Output the (x, y) coordinate of the center of the cell containing the given text.  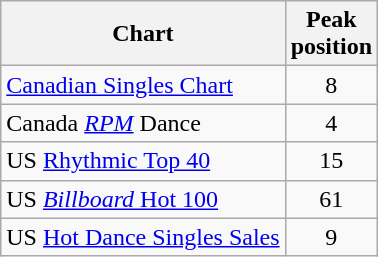
8 (331, 85)
9 (331, 237)
4 (331, 123)
Chart (143, 34)
15 (331, 161)
Peakposition (331, 34)
US Rhythmic Top 40 (143, 161)
US Billboard Hot 100 (143, 199)
61 (331, 199)
Canadian Singles Chart (143, 85)
Canada RPM Dance (143, 123)
US Hot Dance Singles Sales (143, 237)
